Determine the [X, Y] coordinate at the center of the cell enclosing the given text.  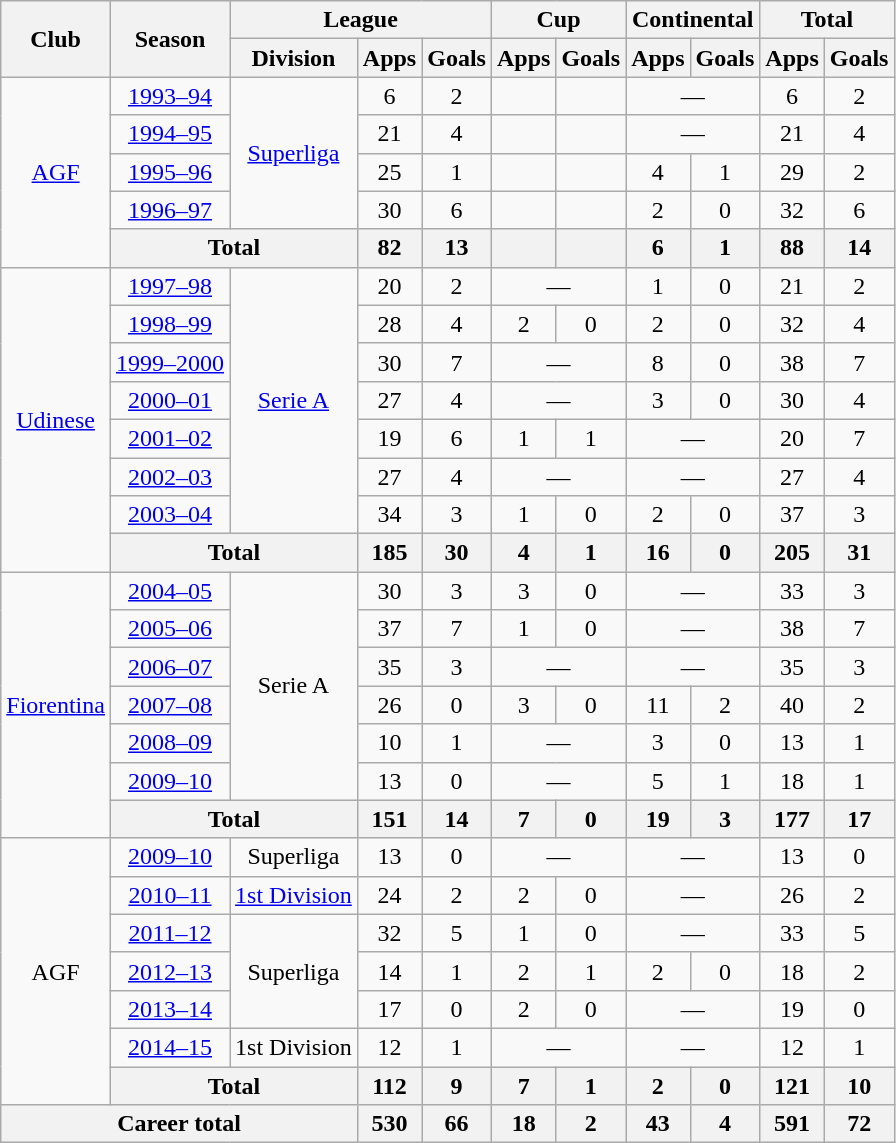
25 [389, 172]
Season [170, 39]
Club [56, 39]
League [361, 20]
28 [389, 324]
11 [658, 705]
1998–99 [170, 324]
2013–14 [170, 1009]
2014–15 [170, 1047]
2000–01 [170, 400]
2003–04 [170, 515]
Career total [180, 1124]
Cup [558, 20]
66 [457, 1124]
Division [294, 58]
Fiorentina [56, 705]
1994–95 [170, 134]
1996–97 [170, 210]
1993–94 [170, 96]
40 [792, 705]
31 [859, 553]
8 [658, 362]
530 [389, 1124]
185 [389, 553]
Continental [693, 20]
151 [389, 819]
24 [389, 895]
72 [859, 1124]
88 [792, 248]
2005–06 [170, 629]
2002–03 [170, 477]
29 [792, 172]
177 [792, 819]
112 [389, 1085]
43 [658, 1124]
2001–02 [170, 438]
1999–2000 [170, 362]
1997–98 [170, 286]
2008–09 [170, 743]
2012–13 [170, 971]
16 [658, 553]
2006–07 [170, 667]
121 [792, 1085]
Udinese [56, 419]
205 [792, 553]
82 [389, 248]
2004–05 [170, 591]
1995–96 [170, 172]
591 [792, 1124]
2010–11 [170, 895]
2007–08 [170, 705]
9 [457, 1085]
34 [389, 515]
2011–12 [170, 933]
